Identify which cell holds the provided text, then report its [x, y] central coordinate. 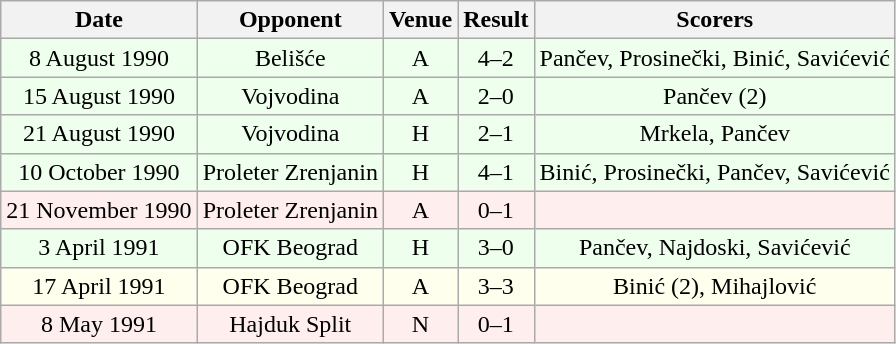
Date [99, 20]
17 April 1991 [99, 286]
21 August 1990 [99, 134]
Pančev, Prosinečki, Binić, Savićević [714, 58]
21 November 1990 [99, 210]
Opponent [290, 20]
Belišće [290, 58]
8 August 1990 [99, 58]
15 August 1990 [99, 96]
3–0 [496, 248]
Mrkela, Pančev [714, 134]
Venue [420, 20]
N [420, 324]
Result [496, 20]
2–1 [496, 134]
4–1 [496, 172]
10 October 1990 [99, 172]
8 May 1991 [99, 324]
Hajduk Split [290, 324]
Pančev, Najdoski, Savićević [714, 248]
Scorers [714, 20]
Binić, Prosinečki, Pančev, Savićević [714, 172]
Pančev (2) [714, 96]
3 April 1991 [99, 248]
Binić (2), Mihajlović [714, 286]
3–3 [496, 286]
4–2 [496, 58]
2–0 [496, 96]
